Return the [X, Y] coordinate for the center point of the cell that contains the specified text.  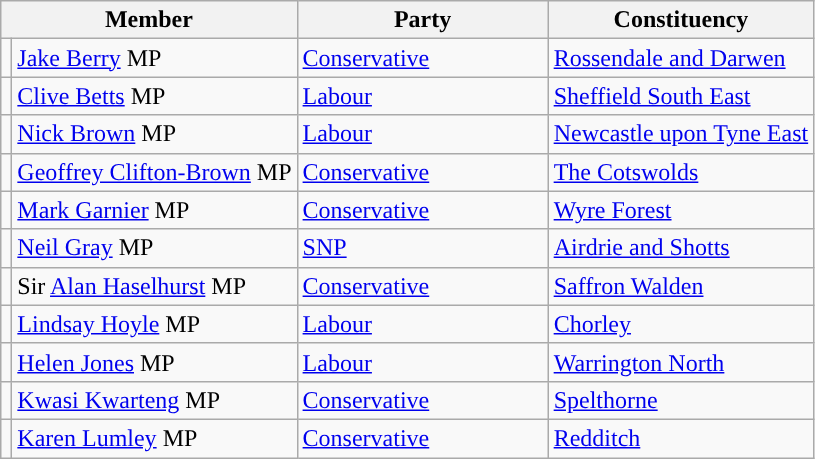
Mark Garnier MP [154, 210]
Member [149, 20]
Wyre Forest [681, 210]
Karen Lumley MP [154, 438]
Newcastle upon Tyne East [681, 134]
Geoffrey Clifton-Brown MP [154, 172]
The Cotswolds [681, 172]
Airdrie and Shotts [681, 248]
Chorley [681, 324]
Saffron Walden [681, 286]
Party [422, 20]
Rossendale and Darwen [681, 58]
Redditch [681, 438]
Nick Brown MP [154, 134]
Kwasi Kwarteng MP [154, 400]
Jake Berry MP [154, 58]
Clive Betts MP [154, 96]
Constituency [681, 20]
SNP [422, 248]
Neil Gray MP [154, 248]
Sir Alan Haselhurst MP [154, 286]
Lindsay Hoyle MP [154, 324]
Helen Jones MP [154, 362]
Sheffield South East [681, 96]
Spelthorne [681, 400]
Warrington North [681, 362]
